Capture the cell that displays the provided text and extract its [x, y] central coordinate. 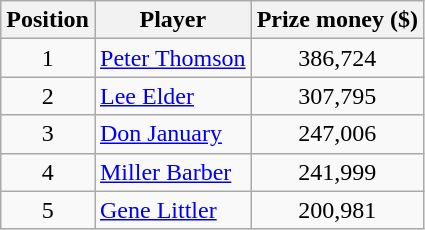
Miller Barber [172, 172]
Position [48, 20]
1 [48, 58]
Prize money ($) [337, 20]
Gene Littler [172, 210]
386,724 [337, 58]
Don January [172, 134]
2 [48, 96]
247,006 [337, 134]
Player [172, 20]
307,795 [337, 96]
3 [48, 134]
241,999 [337, 172]
Lee Elder [172, 96]
Peter Thomson [172, 58]
5 [48, 210]
200,981 [337, 210]
4 [48, 172]
